For the text-containing cell, return its midpoint in [X, Y] coordinate format. 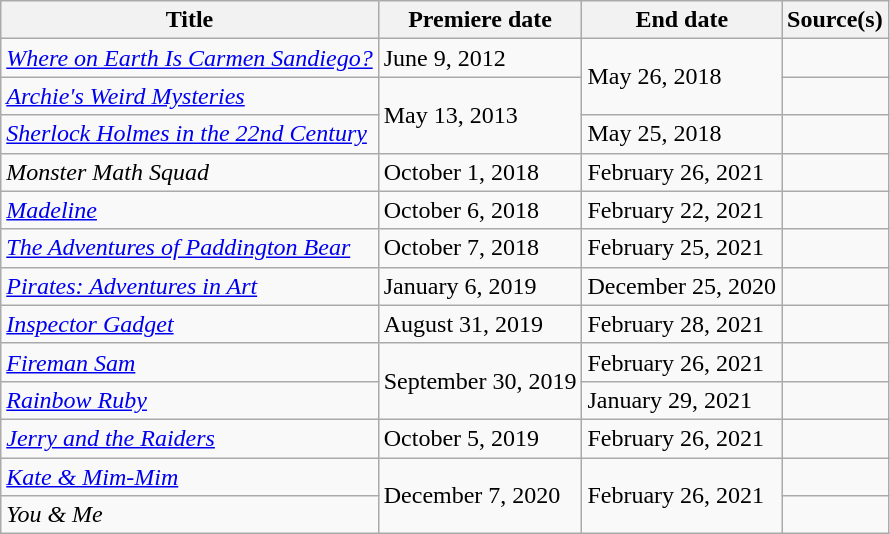
You & Me [190, 515]
Where on Earth Is Carmen Sandiego? [190, 58]
September 30, 2019 [480, 381]
Archie's Weird Mysteries [190, 96]
June 9, 2012 [480, 58]
December 25, 2020 [682, 286]
February 22, 2021 [682, 210]
Fireman Sam [190, 362]
Madeline [190, 210]
Premiere date [480, 20]
February 28, 2021 [682, 324]
Rainbow Ruby [190, 400]
The Adventures of Paddington Bear [190, 248]
Kate & Mim-Mim [190, 477]
October 7, 2018 [480, 248]
October 5, 2019 [480, 438]
Title [190, 20]
May 26, 2018 [682, 77]
Source(s) [836, 20]
October 6, 2018 [480, 210]
January 29, 2021 [682, 400]
Jerry and the Raiders [190, 438]
May 25, 2018 [682, 134]
January 6, 2019 [480, 286]
February 25, 2021 [682, 248]
May 13, 2013 [480, 115]
Monster Math Squad [190, 172]
October 1, 2018 [480, 172]
December 7, 2020 [480, 496]
Pirates: Adventures in Art [190, 286]
End date [682, 20]
August 31, 2019 [480, 324]
Inspector Gadget [190, 324]
Sherlock Holmes in the 22nd Century [190, 134]
